Find where the given text appears and provide that cell's center as [X, Y] coordinate. 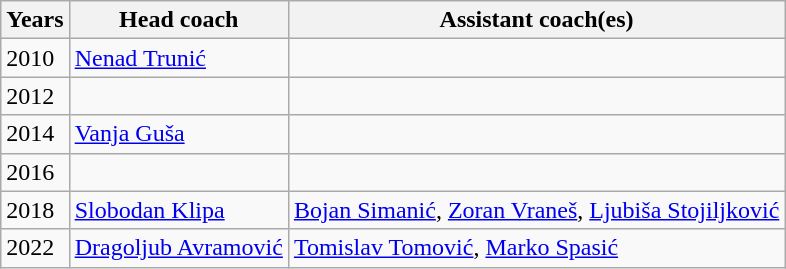
2012 [35, 96]
Slobodan Klipa [178, 210]
2018 [35, 210]
Dragoljub Avramović [178, 248]
Head coach [178, 20]
Assistant coach(es) [536, 20]
Nenad Trunić [178, 58]
2022 [35, 248]
2014 [35, 134]
2010 [35, 58]
Years [35, 20]
2016 [35, 172]
Tomislav Tomović, Marko Spasić [536, 248]
Vanja Guša [178, 134]
Bojan Simanić, Zoran Vraneš, Ljubiša Stojiljković [536, 210]
